Output the (x, y) coordinate of the center of the cell containing the given text.  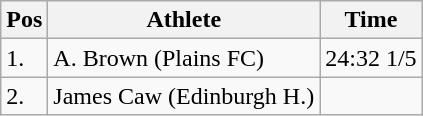
James Caw (Edinburgh H.) (184, 96)
Pos (24, 20)
24:32 1/5 (371, 58)
Time (371, 20)
1. (24, 58)
Athlete (184, 20)
A. Brown (Plains FC) (184, 58)
2. (24, 96)
